Output the [X, Y] coordinate of the center of the cell containing the given text.  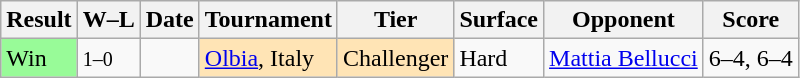
Result [39, 20]
Date [170, 20]
W–L [108, 20]
Score [750, 20]
Challenger [395, 58]
Olbia, Italy [268, 58]
Tier [395, 20]
Opponent [624, 20]
Surface [499, 20]
6–4, 6–4 [750, 58]
Mattia Bellucci [624, 58]
1–0 [108, 58]
Tournament [268, 20]
Hard [499, 58]
Win [39, 58]
